Detect which cell encompasses the target text, then output its [X, Y] center coordinate. 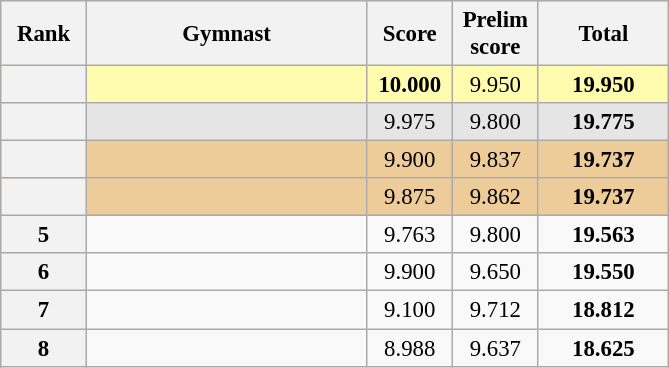
19.550 [604, 273]
Total [604, 34]
9.100 [410, 310]
9.875 [410, 197]
9.950 [496, 85]
Prelim score [496, 34]
9.975 [410, 122]
9.862 [496, 197]
9.650 [496, 273]
18.625 [604, 348]
5 [44, 235]
8 [44, 348]
9.712 [496, 310]
9.837 [496, 160]
18.812 [604, 310]
10.000 [410, 85]
19.950 [604, 85]
8.988 [410, 348]
Gymnast [226, 34]
Score [410, 34]
6 [44, 273]
19.563 [604, 235]
7 [44, 310]
9.763 [410, 235]
9.637 [496, 348]
Rank [44, 34]
19.775 [604, 122]
